Find where the given text appears and provide that cell's center as (x, y) coordinate. 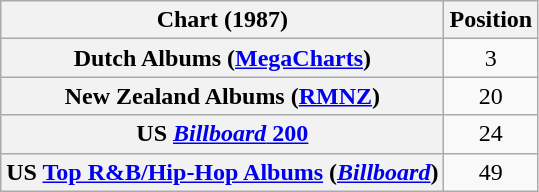
Position (491, 20)
Chart (1987) (222, 20)
24 (491, 134)
49 (491, 172)
New Zealand Albums (RMNZ) (222, 96)
US Top R&B/Hip-Hop Albums (Billboard) (222, 172)
20 (491, 96)
3 (491, 58)
Dutch Albums (MegaCharts) (222, 58)
US Billboard 200 (222, 134)
